Identify which cell holds the provided text, then report its (X, Y) central coordinate. 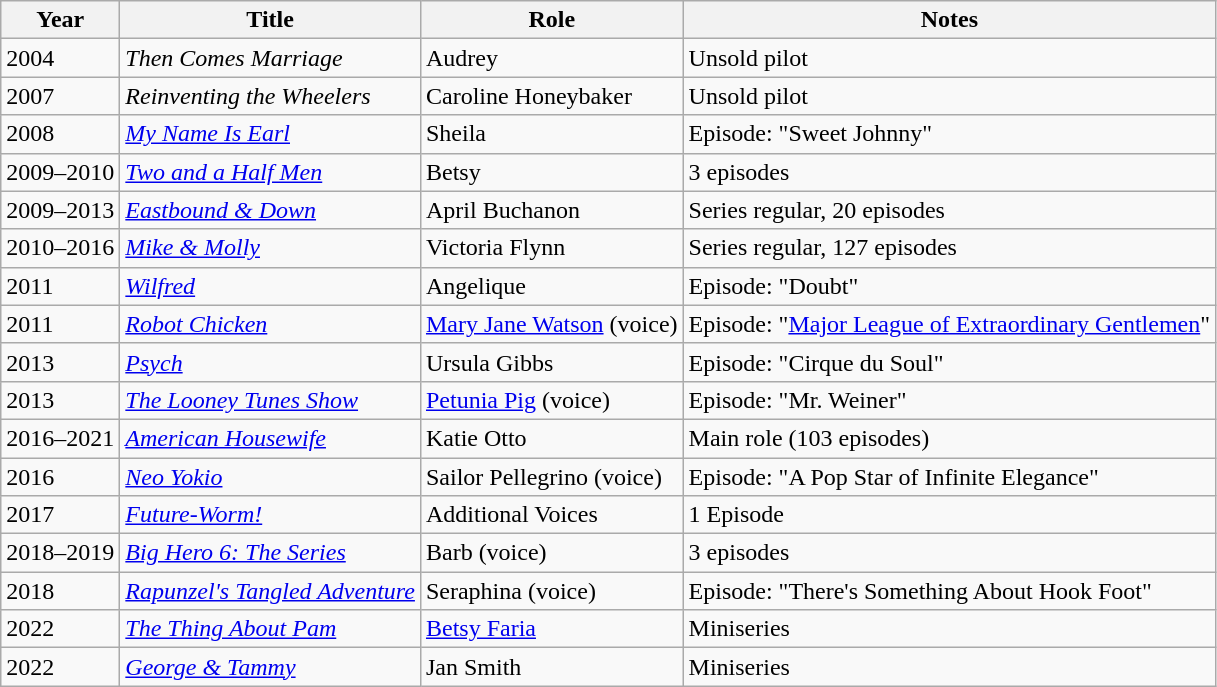
2010–2016 (60, 248)
My Name Is Earl (270, 134)
Additional Voices (552, 515)
2009–2013 (60, 210)
Caroline Honeybaker (552, 96)
2017 (60, 515)
2004 (60, 58)
Betsy Faria (552, 629)
Petunia Pig (voice) (552, 400)
2008 (60, 134)
Notes (949, 20)
Barb (voice) (552, 553)
Katie Otto (552, 438)
Audrey (552, 58)
Sheila (552, 134)
Episode: "There's Something About Hook Foot" (949, 591)
April Buchanon (552, 210)
Title (270, 20)
Jan Smith (552, 667)
Mike & Molly (270, 248)
Series regular, 20 episodes (949, 210)
Rapunzel's Tangled Adventure (270, 591)
Future-Worm! (270, 515)
Reinventing the Wheelers (270, 96)
George & Tammy (270, 667)
Wilfred (270, 286)
Year (60, 20)
Role (552, 20)
Two and a Half Men (270, 172)
Episode: "Major League of Extraordinary Gentlemen" (949, 324)
2018 (60, 591)
Main role (103 episodes) (949, 438)
Angelique (552, 286)
Episode: "Sweet Johnny" (949, 134)
Robot Chicken (270, 324)
2016 (60, 477)
Victoria Flynn (552, 248)
Sailor Pellegrino (voice) (552, 477)
Then Comes Marriage (270, 58)
Seraphina (voice) (552, 591)
Big Hero 6: The Series (270, 553)
Episode: "Cirque du Soul" (949, 362)
Ursula Gibbs (552, 362)
2009–2010 (60, 172)
Episode: "A Pop Star of Infinite Elegance" (949, 477)
Neo Yokio (270, 477)
2007 (60, 96)
2018–2019 (60, 553)
The Thing About Pam (270, 629)
Mary Jane Watson (voice) (552, 324)
2016–2021 (60, 438)
Series regular, 127 episodes (949, 248)
Psych (270, 362)
Eastbound & Down (270, 210)
1 Episode (949, 515)
Episode: "Doubt" (949, 286)
American Housewife (270, 438)
The Looney Tunes Show (270, 400)
Betsy (552, 172)
Episode: "Mr. Weiner" (949, 400)
